Extract the (X, Y) coordinate from the center of the cell holding the provided text.  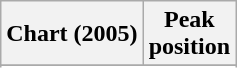
Peakposition (189, 34)
Chart (2005) (72, 34)
